Detect which cell encompasses the target text, then output its [X, Y] center coordinate. 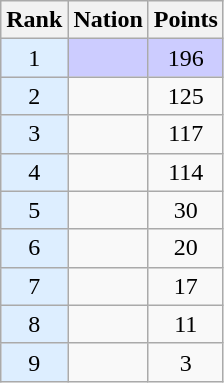
11 [186, 324]
Nation [108, 20]
7 [34, 286]
30 [186, 210]
196 [186, 58]
2 [34, 96]
20 [186, 248]
4 [34, 172]
1 [34, 58]
Rank [34, 20]
6 [34, 248]
9 [34, 362]
117 [186, 134]
114 [186, 172]
5 [34, 210]
8 [34, 324]
125 [186, 96]
Points [186, 20]
17 [186, 286]
